Output the (X, Y) coordinate of the center of the cell containing the given text.  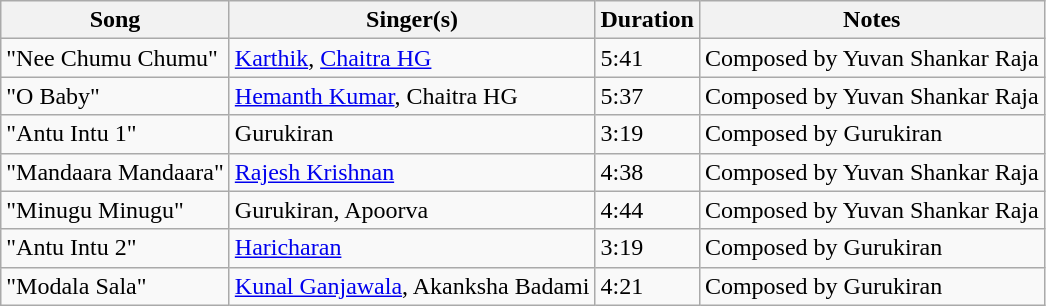
"Modala Sala" (116, 286)
Gurukiran, Apoorva (412, 210)
Hemanth Kumar, Chaitra HG (412, 96)
Gurukiran (412, 134)
4:21 (647, 286)
"Antu Intu 1" (116, 134)
Rajesh Krishnan (412, 172)
"Antu Intu 2" (116, 248)
Notes (872, 20)
"Nee Chumu Chumu" (116, 58)
Song (116, 20)
5:37 (647, 96)
Karthik, Chaitra HG (412, 58)
Haricharan (412, 248)
Singer(s) (412, 20)
"O Baby" (116, 96)
4:44 (647, 210)
Kunal Ganjawala, Akanksha Badami (412, 286)
Duration (647, 20)
5:41 (647, 58)
"Minugu Minugu" (116, 210)
"Mandaara Mandaara" (116, 172)
4:38 (647, 172)
